Extract the (X, Y) coordinate from the center of the cell holding the provided text.  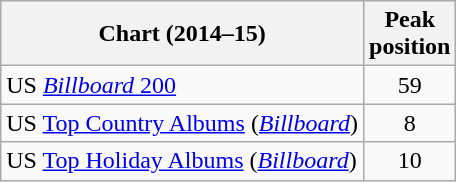
8 (410, 123)
Chart (2014–15) (182, 34)
Peakposition (410, 34)
10 (410, 161)
59 (410, 85)
US Top Holiday Albums (Billboard) (182, 161)
US Billboard 200 (182, 85)
US Top Country Albums (Billboard) (182, 123)
